For the text-containing cell, return its midpoint in (x, y) coordinate format. 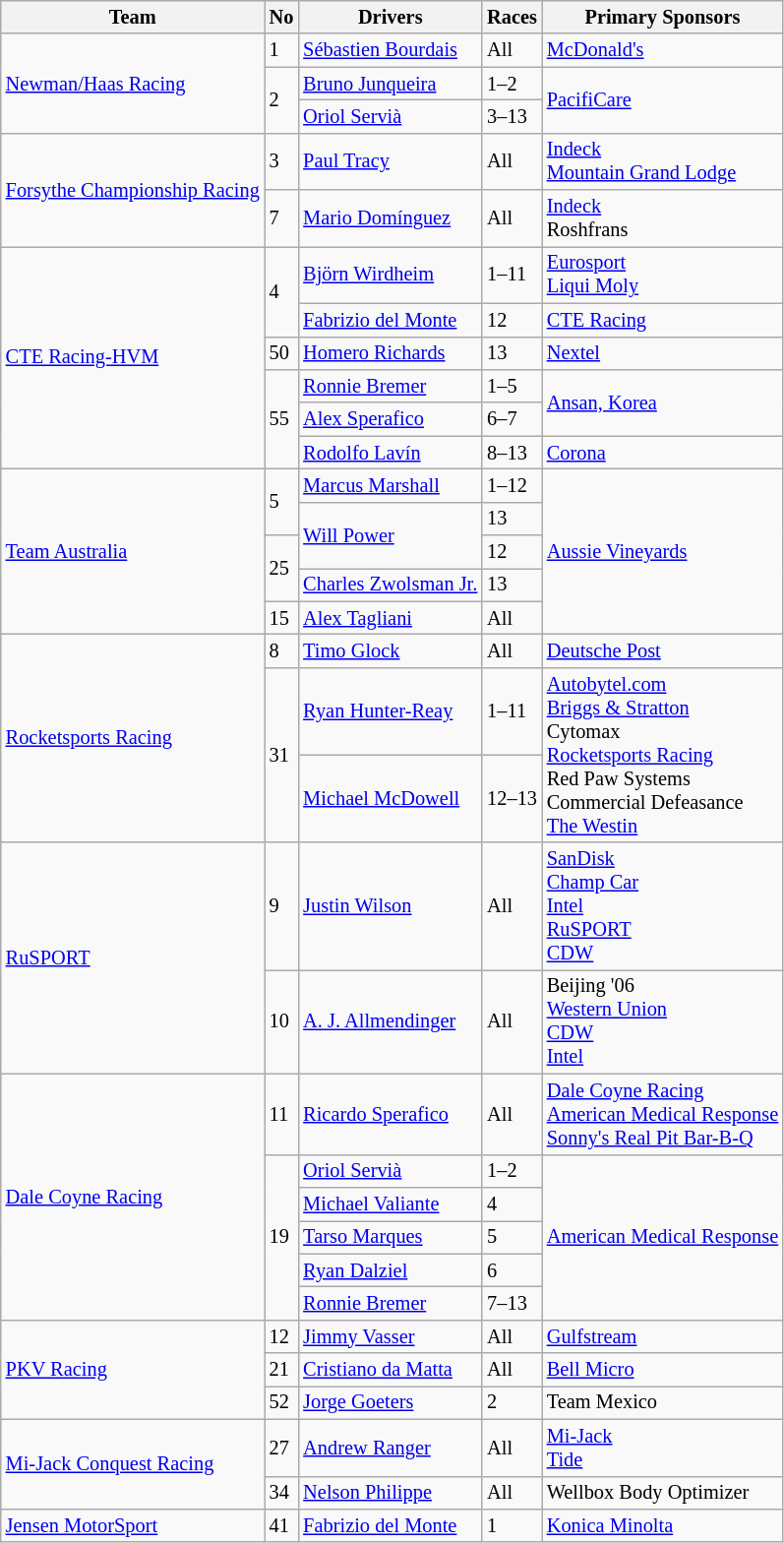
Jorge Goeters (390, 1402)
Primary Sponsors (663, 17)
Deutsche Post (663, 650)
Paul Tracy (390, 161)
No (281, 17)
Gulfstream (663, 1336)
9 (281, 906)
6–7 (512, 419)
SanDisk Champ Car Intel RuSPORT CDW (663, 906)
Will Power (390, 535)
1–12 (512, 485)
10 (281, 1021)
7–13 (512, 1303)
Dale Coyne Racing American Medical Response Sonny's Real Pit Bar-B-Q (663, 1114)
6 (512, 1270)
31 (281, 755)
Timo Glock (390, 650)
Cristiano da Matta (390, 1370)
Nextel (663, 353)
CTE Racing (663, 320)
Michael Valiante (390, 1204)
Ricardo Sperafico (390, 1114)
Bell Micro (663, 1370)
Beijing '06 Western Union CDW Intel (663, 1021)
Newman/Haas Racing (133, 83)
41 (281, 1525)
12–13 (512, 799)
27 (281, 1448)
Dale Coyne Racing (133, 1197)
PacifiCare (663, 100)
Forsythe Championship Racing (133, 189)
Mario Domínguez (390, 218)
Homero Richards (390, 353)
Alex Tagliani (390, 618)
Corona (663, 453)
PKV Racing (133, 1370)
21 (281, 1370)
Jensen MotorSport (133, 1525)
19 (281, 1237)
RuSPORT (133, 958)
Justin Wilson (390, 906)
Nelson Philippe (390, 1493)
8 (281, 650)
Indeck Roshfrans (663, 218)
Ryan Hunter-Reay (390, 710)
34 (281, 1493)
Aussie Vineyards (663, 551)
Charles Zwolsman Jr. (390, 585)
15 (281, 618)
Mi-Jack Conquest Racing (133, 1464)
Andrew Ranger (390, 1448)
Ryan Dalziel (390, 1270)
Mi-Jack Tide (663, 1448)
Björn Wirdheim (390, 275)
Konica Minolta (663, 1525)
55 (281, 419)
Ansan, Korea (663, 401)
Team (133, 17)
Rodolfo Lavín (390, 453)
Michael McDowell (390, 799)
52 (281, 1402)
Alex Sperafico (390, 419)
Tarso Marques (390, 1237)
Drivers (390, 17)
1–5 (512, 386)
Races (512, 17)
Team Mexico (663, 1402)
McDonald's (663, 50)
8–13 (512, 453)
Indeck Mountain Grand Lodge (663, 161)
Wellbox Body Optimizer (663, 1493)
11 (281, 1114)
Eurosport Liqui Moly (663, 275)
50 (281, 353)
3–13 (512, 116)
Marcus Marshall (390, 485)
3 (281, 161)
Team Australia (133, 551)
Rocketsports Racing (133, 738)
CTE Racing-HVM (133, 357)
7 (281, 218)
Sébastien Bourdais (390, 50)
Bruno Junqueira (390, 84)
American Medical Response (663, 1237)
Autobytel.com Briggs & Stratton Cytomax Rocketsports Racing Red Paw Systems Commercial Defeasance The Westin (663, 755)
Jimmy Vasser (390, 1336)
25 (281, 569)
A. J. Allmendinger (390, 1021)
